Output the (X, Y) coordinate of the center of the cell containing the given text.  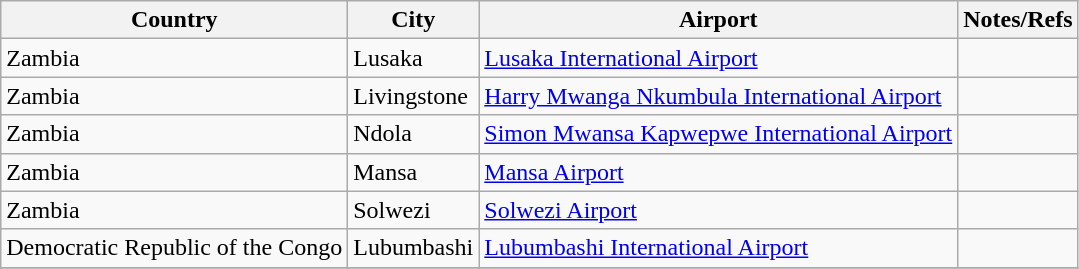
Solwezi Airport (718, 210)
Simon Mwansa Kapwepwe International Airport (718, 134)
Democratic Republic of the Congo (174, 248)
Solwezi (414, 210)
Country (174, 20)
Livingstone (414, 96)
Lubumbashi (414, 248)
Lusaka (414, 58)
Lusaka International Airport (718, 58)
Harry Mwanga Nkumbula International Airport (718, 96)
Notes/Refs (1018, 20)
Airport (718, 20)
Mansa (414, 172)
Ndola (414, 134)
Mansa Airport (718, 172)
Lubumbashi International Airport (718, 248)
City (414, 20)
